Search for the cell housing the specified text and yield its (X, Y) center coordinate. 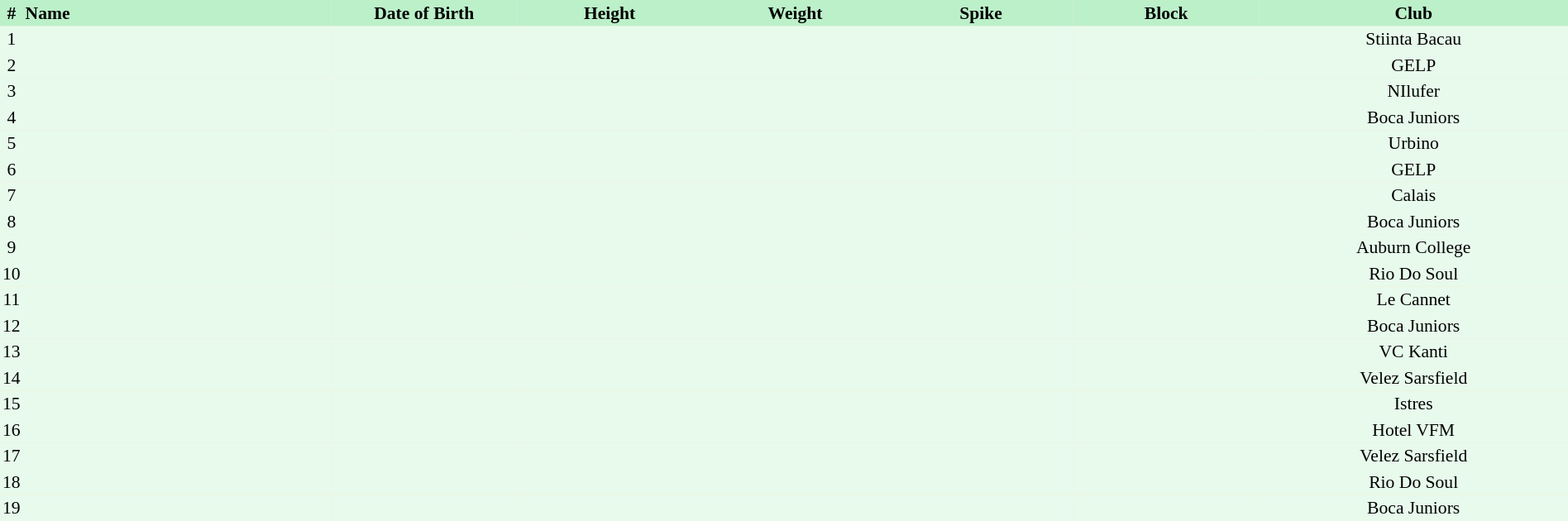
10 (12, 274)
3 (12, 91)
14 (12, 378)
Weight (796, 13)
Urbino (1413, 144)
Spike (981, 13)
Calais (1413, 195)
7 (12, 195)
17 (12, 456)
11 (12, 299)
6 (12, 170)
13 (12, 352)
4 (12, 117)
Istres (1413, 404)
9 (12, 248)
Height (610, 13)
Club (1413, 13)
Date of Birth (424, 13)
Stiinta Bacau (1413, 40)
18 (12, 482)
Block (1166, 13)
1 (12, 40)
VC Kanti (1413, 352)
Name (177, 13)
Le Cannet (1413, 299)
15 (12, 404)
Auburn College (1413, 248)
5 (12, 144)
12 (12, 326)
Hotel VFM (1413, 430)
19 (12, 508)
# (12, 13)
NIlufer (1413, 91)
16 (12, 430)
2 (12, 65)
8 (12, 222)
